From the cell containing the given text, extract its center point as (X, Y) coordinate. 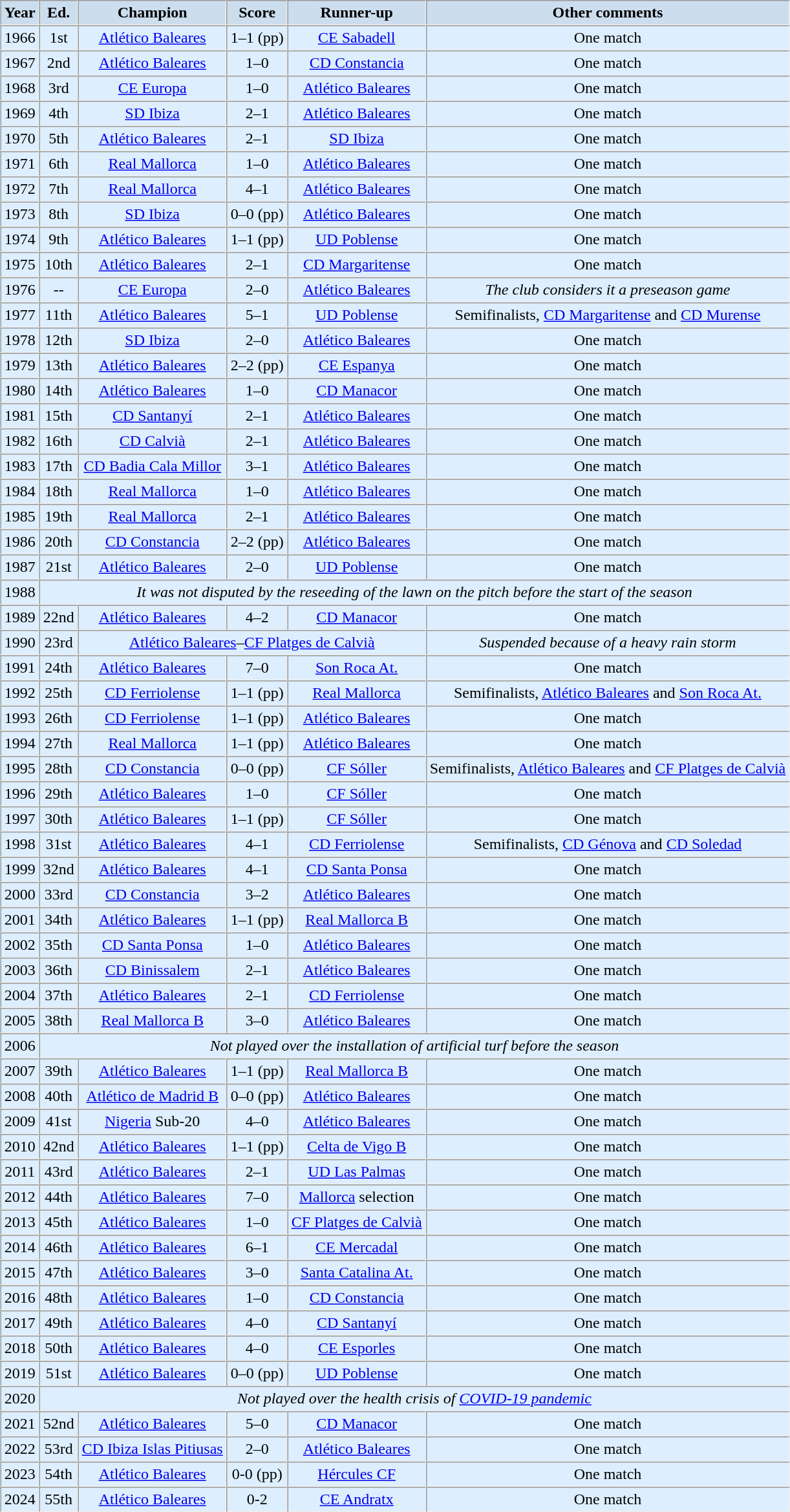
36th (59, 971)
25th (59, 693)
1987 (20, 567)
50th (59, 1348)
2002 (20, 945)
3rd (59, 88)
54th (59, 1475)
42nd (59, 1146)
Celta de Vigo B (357, 1146)
39th (59, 1071)
1988 (20, 592)
1981 (20, 416)
1997 (20, 819)
5–1 (257, 315)
38th (59, 1021)
1967 (20, 63)
1974 (20, 239)
46th (59, 1247)
0-2 (257, 1499)
1976 (20, 289)
1982 (20, 441)
17th (59, 467)
3–2 (257, 894)
2020 (20, 1398)
2024 (20, 1499)
1977 (20, 315)
8th (59, 215)
1969 (20, 114)
1978 (20, 340)
2005 (20, 1021)
1st (59, 37)
1990 (20, 642)
0-0 (pp) (257, 1475)
55th (59, 1499)
-- (59, 289)
1992 (20, 693)
51st (59, 1374)
CD Calvià (153, 441)
9th (59, 239)
2019 (20, 1374)
Not played over the installation of artificial turf before the season (415, 1045)
35th (59, 945)
2011 (20, 1172)
1970 (20, 138)
1991 (20, 668)
1971 (20, 164)
The club considers it a preseason game (608, 289)
40th (59, 1096)
47th (59, 1273)
4–2 (257, 618)
2004 (20, 995)
37th (59, 995)
Nigeria Sub-20 (153, 1122)
5–0 (257, 1424)
45th (59, 1223)
CE Sabadell (357, 37)
CE Mercadal (357, 1247)
2014 (20, 1247)
2000 (20, 894)
14th (59, 390)
Ed. (59, 13)
21st (59, 567)
Semifinalists, CD Génova and CD Soledad (608, 844)
44th (59, 1197)
7th (59, 189)
43rd (59, 1172)
CE Andratx (357, 1499)
Semifinalists, Atlético Baleares and Son Roca At. (608, 693)
CD Binissalem (153, 971)
1979 (20, 366)
2012 (20, 1197)
Champion (153, 13)
12th (59, 340)
2015 (20, 1273)
1986 (20, 541)
41st (59, 1122)
1996 (20, 793)
3–1 (257, 467)
2001 (20, 920)
6th (59, 164)
22nd (59, 618)
1983 (20, 467)
Suspended because of a heavy rain storm (608, 642)
26th (59, 719)
20th (59, 541)
2023 (20, 1475)
1984 (20, 491)
2010 (20, 1146)
49th (59, 1323)
32nd (59, 870)
19th (59, 517)
24th (59, 668)
28th (59, 769)
Runner-up (357, 13)
13th (59, 366)
UD Las Palmas (357, 1172)
1980 (20, 390)
31st (59, 844)
16th (59, 441)
10th (59, 265)
Other comments (608, 13)
1968 (20, 88)
2022 (20, 1449)
CE Esporles (357, 1348)
It was not disputed by the reseeding of the lawn on the pitch before the start of the season (415, 592)
1975 (20, 265)
30th (59, 819)
Semifinalists, CD Margaritense and CD Murense (608, 315)
Score (257, 13)
CD Margaritense (357, 265)
CE Espanya (357, 366)
1995 (20, 769)
52nd (59, 1424)
1993 (20, 719)
29th (59, 793)
1966 (20, 37)
2009 (20, 1122)
2nd (59, 63)
2016 (20, 1297)
1994 (20, 743)
5th (59, 138)
1989 (20, 618)
Santa Catalina At. (357, 1273)
Not played over the health crisis of COVID-19 pandemic (415, 1398)
Son Roca At. (357, 668)
18th (59, 491)
1998 (20, 844)
2006 (20, 1045)
Mallorca selection (357, 1197)
34th (59, 920)
2013 (20, 1223)
2021 (20, 1424)
1999 (20, 870)
CD Ibiza Islas Pitiusas (153, 1449)
2017 (20, 1323)
Year (20, 13)
Semifinalists, Atlético Baleares and CF Platges de Calvià (608, 769)
1973 (20, 215)
33rd (59, 894)
2018 (20, 1348)
2007 (20, 1071)
48th (59, 1297)
15th (59, 416)
CD Badia Cala Millor (153, 467)
4th (59, 114)
CF Platges de Calvià (357, 1223)
2003 (20, 971)
23rd (59, 642)
Hércules CF (357, 1475)
Atlético Baleares–CF Platges de Calvià (252, 642)
27th (59, 743)
2008 (20, 1096)
1972 (20, 189)
53rd (59, 1449)
1985 (20, 517)
11th (59, 315)
Atlético de Madrid B (153, 1096)
6–1 (257, 1247)
